Search for the cell housing the specified text and yield its [x, y] center coordinate. 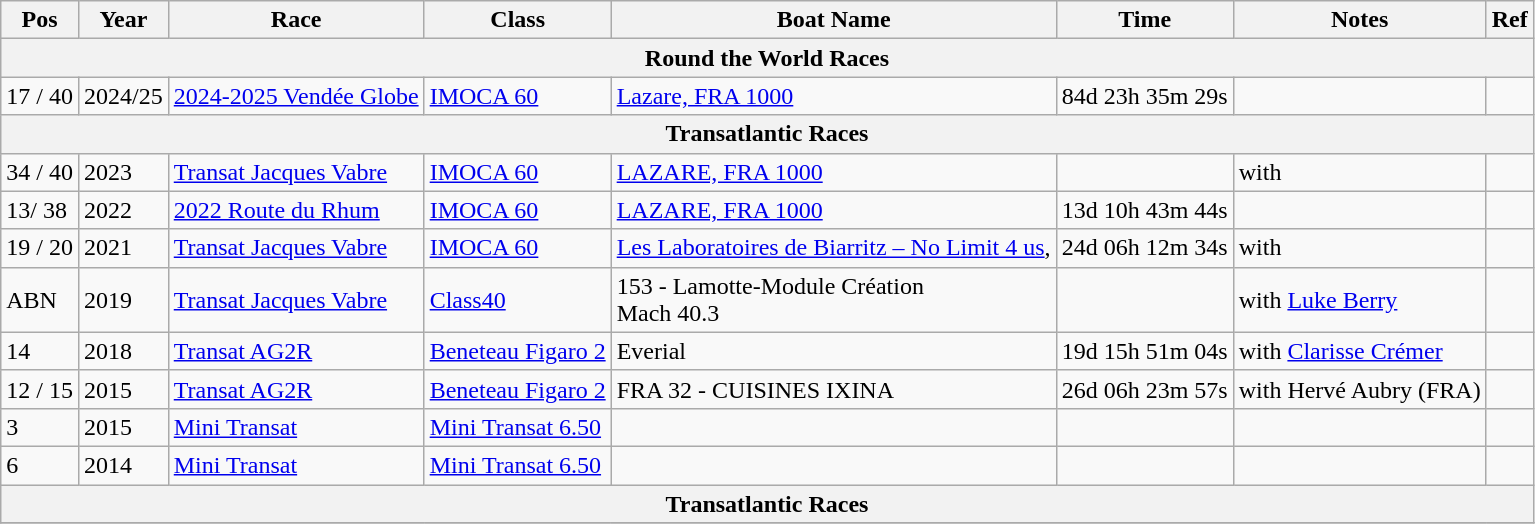
Boat Name [834, 20]
84d 23h 35m 29s [1144, 96]
2024-2025 Vendée Globe [296, 96]
19d 15h 51m 04s [1144, 351]
Class [518, 20]
Time [1144, 20]
Ref [1510, 20]
24d 06h 12m 34s [1144, 248]
2021 [123, 248]
Notes [1360, 20]
2024/25 [123, 96]
2022 Route du Rhum [296, 210]
26d 06h 23m 57s [1144, 389]
2019 [123, 300]
3 [40, 427]
2022 [123, 210]
Everial [834, 351]
2018 [123, 351]
13d 10h 43m 44s [1144, 210]
Race [296, 20]
Pos [40, 20]
2014 [123, 465]
with Clarisse Crémer [1360, 351]
14 [40, 351]
34 / 40 [40, 172]
12 / 15 [40, 389]
153 - Lamotte-Module CréationMach 40.3 [834, 300]
with Hervé Aubry (FRA) [1360, 389]
Lazare, FRA 1000 [834, 96]
Year [123, 20]
13/ 38 [40, 210]
with Luke Berry [1360, 300]
6 [40, 465]
ABN [40, 300]
Class40 [518, 300]
Round the World Races [768, 58]
19 / 20 [40, 248]
2023 [123, 172]
Les Laboratoires de Biarritz – No Limit 4 us, [834, 248]
FRA 32 - CUISINES IXINA [834, 389]
17 / 40 [40, 96]
